From the cell containing the given text, extract its center point as [X, Y] coordinate. 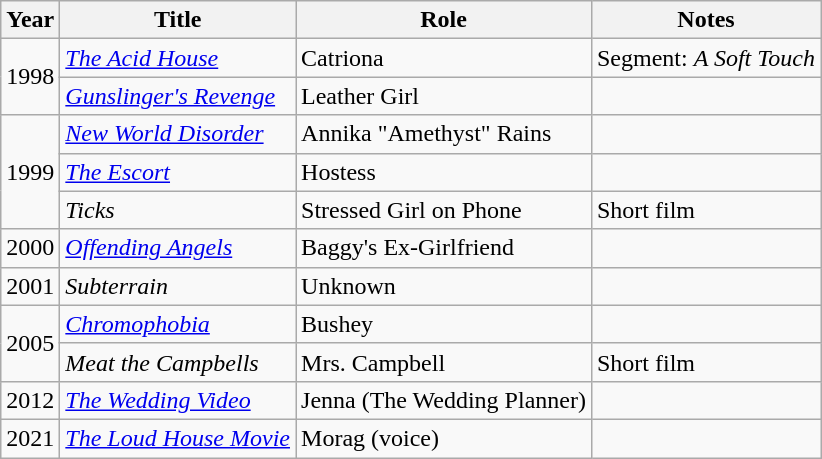
Annika "Amethyst" Rains [444, 134]
1998 [30, 77]
Leather Girl [444, 96]
Catriona [444, 58]
Unknown [444, 286]
The Wedding Video [178, 400]
Baggy's Ex-Girlfriend [444, 248]
Role [444, 20]
New World Disorder [178, 134]
2012 [30, 400]
2021 [30, 438]
Mrs. Campbell [444, 362]
The Escort [178, 172]
Ticks [178, 210]
Year [30, 20]
Segment: A Soft Touch [706, 58]
Hostess [444, 172]
2005 [30, 343]
Gunslinger's Revenge [178, 96]
Offending Angels [178, 248]
Title [178, 20]
The Loud House Movie [178, 438]
Jenna (The Wedding Planner) [444, 400]
Notes [706, 20]
Morag (voice) [444, 438]
2001 [30, 286]
Stressed Girl on Phone [444, 210]
Meat the Campbells [178, 362]
Chromophobia [178, 324]
Subterrain [178, 286]
Bushey [444, 324]
2000 [30, 248]
The Acid House [178, 58]
1999 [30, 172]
